Provide the [x, y] coordinate of the cell's center where the given text is located.  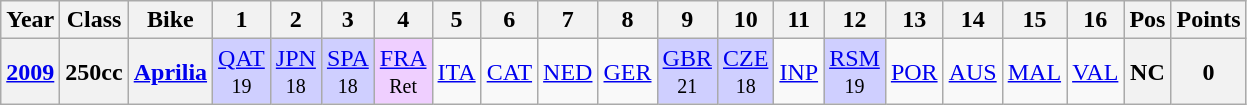
Points [1208, 20]
250cc [94, 72]
7 [568, 20]
2009 [30, 72]
Bike [170, 20]
Year [30, 20]
14 [972, 20]
INP [799, 72]
POR [914, 72]
VAL [1096, 72]
GBR21 [687, 72]
CZE18 [745, 72]
RSM19 [855, 72]
Class [94, 20]
CAT [509, 72]
Pos [1148, 20]
Aprilia [170, 72]
ITA [456, 72]
13 [914, 20]
JPN18 [296, 72]
15 [1034, 20]
4 [403, 20]
9 [687, 20]
10 [745, 20]
MAL [1034, 72]
GER [628, 72]
SPA18 [348, 72]
AUS [972, 72]
16 [1096, 20]
6 [509, 20]
3 [348, 20]
FRARet [403, 72]
QAT19 [242, 72]
NED [568, 72]
11 [799, 20]
1 [242, 20]
2 [296, 20]
0 [1208, 72]
8 [628, 20]
12 [855, 20]
5 [456, 20]
NC [1148, 72]
